Output the [X, Y] coordinate of the center of the cell containing the given text.  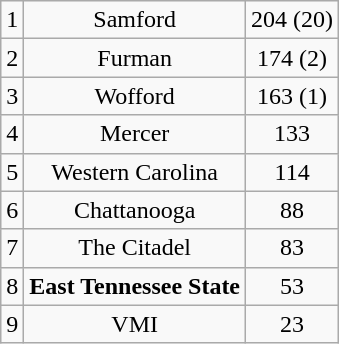
3 [12, 96]
83 [292, 248]
163 (1) [292, 96]
7 [12, 248]
6 [12, 210]
VMI [135, 324]
204 (20) [292, 20]
23 [292, 324]
5 [12, 172]
Chattanooga [135, 210]
114 [292, 172]
Western Carolina [135, 172]
1 [12, 20]
Wofford [135, 96]
Furman [135, 58]
Mercer [135, 134]
East Tennessee State [135, 286]
4 [12, 134]
Samford [135, 20]
8 [12, 286]
The Citadel [135, 248]
174 (2) [292, 58]
133 [292, 134]
9 [12, 324]
88 [292, 210]
2 [12, 58]
53 [292, 286]
